Identify which cell holds the provided text, then report its (x, y) central coordinate. 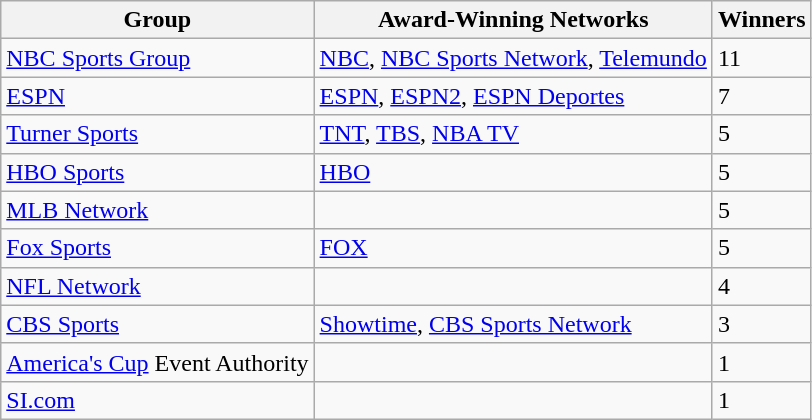
4 (762, 286)
ESPN, ESPN2, ESPN Deportes (513, 96)
7 (762, 96)
NBC Sports Group (158, 58)
Showtime, CBS Sports Network (513, 324)
3 (762, 324)
Fox Sports (158, 248)
Turner Sports (158, 134)
HBO (513, 172)
HBO Sports (158, 172)
TNT, TBS, NBA TV (513, 134)
NFL Network (158, 286)
Group (158, 20)
ESPN (158, 96)
Winners (762, 20)
MLB Network (158, 210)
SI.com (158, 400)
FOX (513, 248)
NBC, NBC Sports Network, Telemundo (513, 58)
America's Cup Event Authority (158, 362)
CBS Sports (158, 324)
11 (762, 58)
Award-Winning Networks (513, 20)
